Determine the (x, y) coordinate at the center of the cell enclosing the given text.  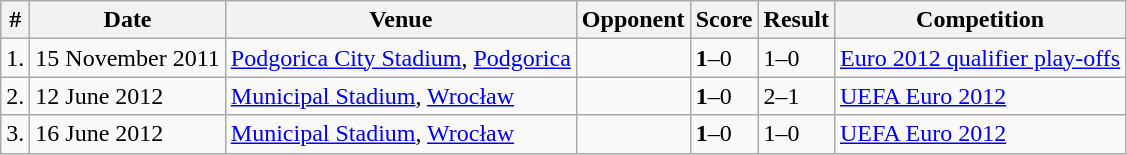
3. (16, 134)
Competition (980, 20)
Opponent (633, 20)
Result (796, 20)
Score (724, 20)
Date (128, 20)
Euro 2012 qualifier play-offs (980, 58)
2–1 (796, 96)
Venue (400, 20)
Podgorica City Stadium, Podgorica (400, 58)
16 June 2012 (128, 134)
12 June 2012 (128, 96)
2. (16, 96)
15 November 2011 (128, 58)
# (16, 20)
1. (16, 58)
